Detect which cell encompasses the target text, then output its [X, Y] center coordinate. 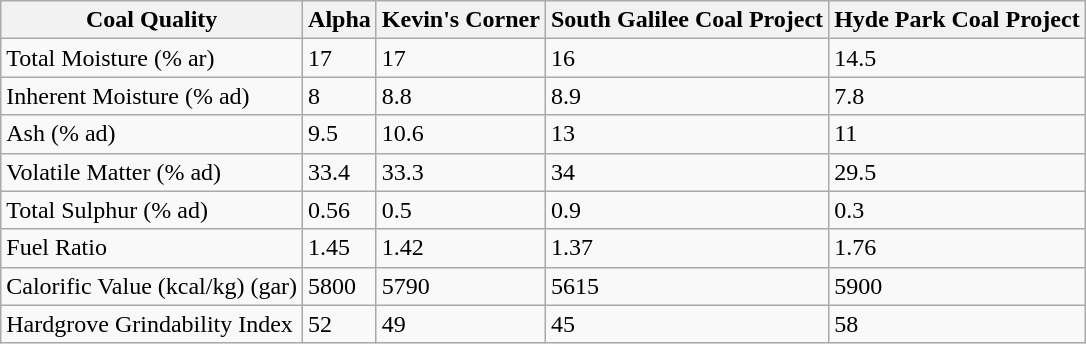
Total Sulphur (% ad) [152, 210]
Alpha [340, 20]
1.76 [958, 248]
5615 [686, 286]
Total Moisture (% ar) [152, 58]
1.42 [460, 248]
5900 [958, 286]
8.9 [686, 96]
Hyde Park Coal Project [958, 20]
58 [958, 324]
Volatile Matter (% ad) [152, 172]
49 [460, 324]
33.4 [340, 172]
Coal Quality [152, 20]
7.8 [958, 96]
52 [340, 324]
Calorific Value (kcal/kg) (gar) [152, 286]
South Galilee Coal Project [686, 20]
33.3 [460, 172]
0.3 [958, 210]
9.5 [340, 134]
29.5 [958, 172]
0.56 [340, 210]
Inherent Moisture (% ad) [152, 96]
Ash (% ad) [152, 134]
Hardgrove Grindability Index [152, 324]
1.37 [686, 248]
10.6 [460, 134]
0.9 [686, 210]
Fuel Ratio [152, 248]
14.5 [958, 58]
5790 [460, 286]
16 [686, 58]
5800 [340, 286]
8 [340, 96]
0.5 [460, 210]
1.45 [340, 248]
Kevin's Corner [460, 20]
11 [958, 134]
8.8 [460, 96]
13 [686, 134]
34 [686, 172]
45 [686, 324]
